Pinpoint the cell where the given text exists, returning its [x, y] midpoint coordinate. 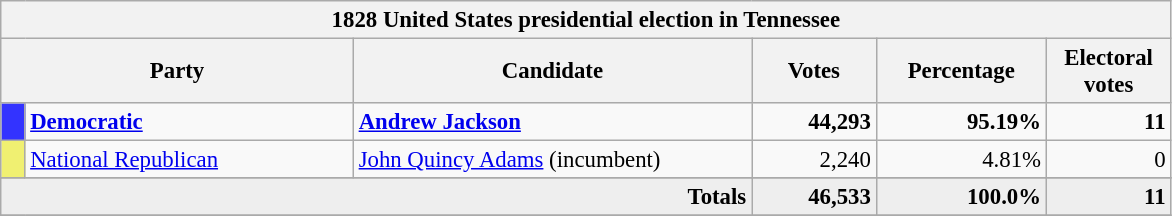
1828 United States presidential election in Tennessee [586, 20]
Party [178, 72]
Candidate [552, 72]
Electoral votes [1108, 72]
John Quincy Adams (incumbent) [552, 160]
44,293 [814, 122]
46,533 [814, 197]
Andrew Jackson [552, 122]
Totals [376, 197]
100.0% [961, 197]
0 [1108, 160]
Democratic [189, 122]
95.19% [961, 122]
National Republican [189, 160]
2,240 [814, 160]
Votes [814, 72]
4.81% [961, 160]
Percentage [961, 72]
